Pinpoint the cell where the given text exists, returning its [x, y] midpoint coordinate. 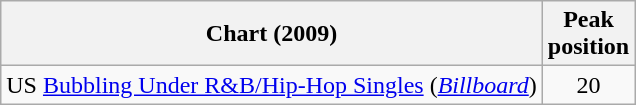
Chart (2009) [272, 34]
Peakposition [588, 34]
US Bubbling Under R&B/Hip-Hop Singles (Billboard) [272, 85]
20 [588, 85]
